Detect which cell encompasses the target text, then output its (x, y) center coordinate. 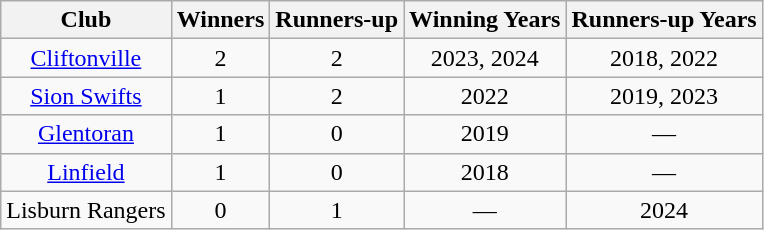
2023, 2024 (485, 58)
2018 (485, 172)
Lisburn Rangers (86, 210)
Club (86, 20)
Runners-up Years (664, 20)
Sion Swifts (86, 96)
Winners (220, 20)
2024 (664, 210)
Runners-up (337, 20)
2019, 2023 (664, 96)
2018, 2022 (664, 58)
Glentoran (86, 134)
Winning Years (485, 20)
2019 (485, 134)
Cliftonville (86, 58)
Linfield (86, 172)
2022 (485, 96)
